Return [X, Y] of the center of cell containing provided text 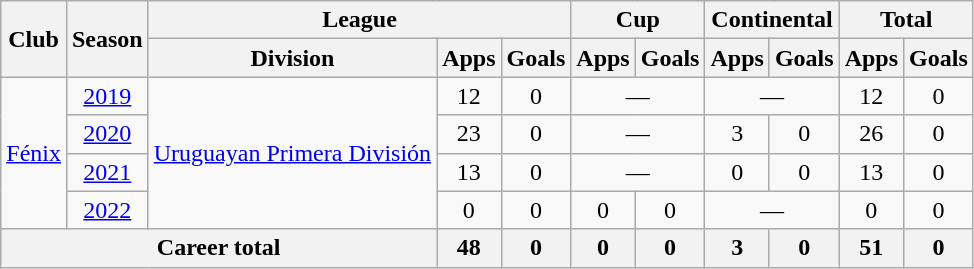
Club [34, 39]
23 [469, 134]
2020 [107, 134]
Fénix [34, 153]
Career total [219, 248]
2019 [107, 96]
Total [906, 20]
2021 [107, 172]
48 [469, 248]
Uruguayan Primera División [292, 153]
League [360, 20]
Continental [772, 20]
Season [107, 39]
26 [871, 134]
2022 [107, 210]
Cup [638, 20]
51 [871, 248]
Division [292, 58]
